Search for the cell housing the specified text and yield its (x, y) center coordinate. 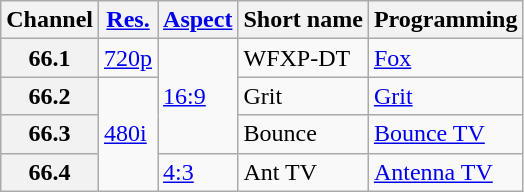
66.2 (50, 96)
66.1 (50, 58)
Bounce TV (446, 134)
480i (128, 134)
66.3 (50, 134)
Short name (303, 20)
Bounce (303, 134)
Aspect (198, 20)
Programming (446, 20)
4:3 (198, 172)
720p (128, 58)
16:9 (198, 96)
WFXP-DT (303, 58)
Ant TV (303, 172)
Antenna TV (446, 172)
Fox (446, 58)
Res. (128, 20)
Channel (50, 20)
66.4 (50, 172)
